Return (X, Y) of the center of cell containing provided text 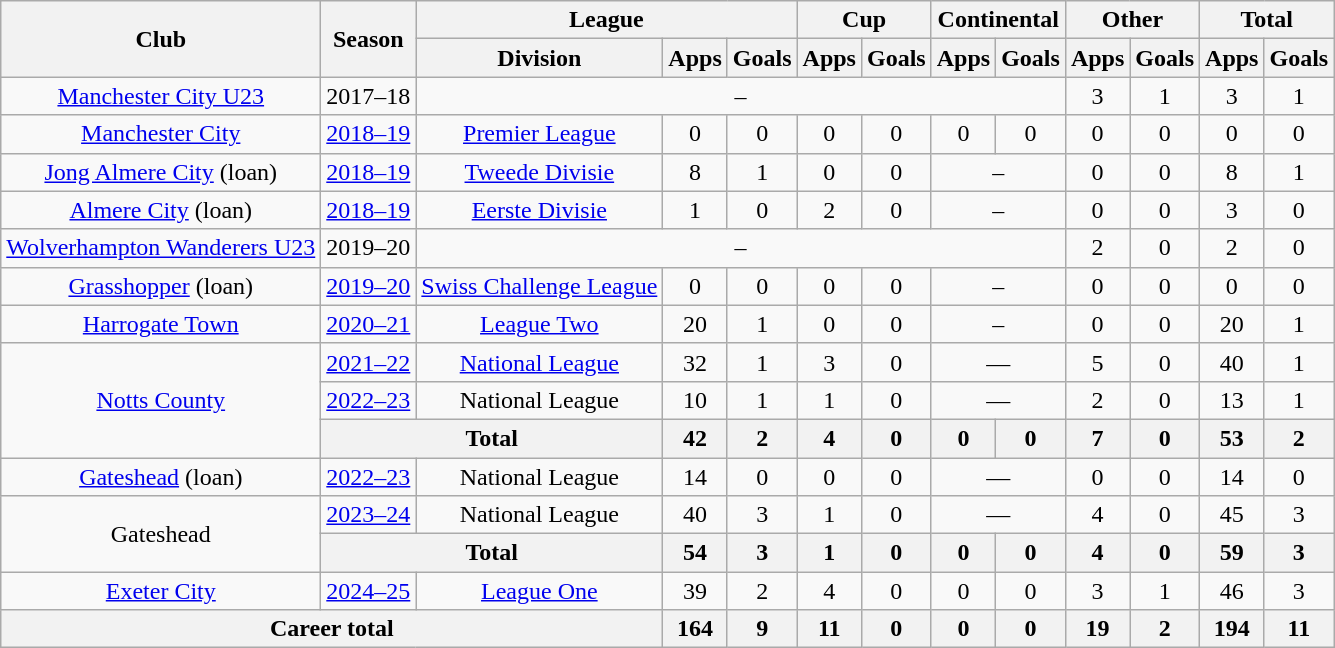
13 (1232, 400)
19 (1097, 629)
10 (695, 400)
Almere City (loan) (161, 210)
2023–24 (368, 515)
Notts County (161, 400)
Eerste Divisie (540, 210)
2017–18 (368, 96)
Manchester City (161, 134)
Season (368, 39)
32 (695, 362)
Continental (998, 20)
Gateshead (161, 534)
164 (695, 629)
2020–21 (368, 324)
Grasshopper (loan) (161, 286)
39 (695, 591)
53 (1232, 438)
42 (695, 438)
Tweede Divisie (540, 172)
Exeter City (161, 591)
45 (1232, 515)
2021–22 (368, 362)
Jong Almere City (loan) (161, 172)
5 (1097, 362)
59 (1232, 553)
Cup (864, 20)
Manchester City U23 (161, 96)
Wolverhampton Wanderers U23 (161, 248)
Premier League (540, 134)
Swiss Challenge League (540, 286)
46 (1232, 591)
Harrogate Town (161, 324)
Club (161, 39)
7 (1097, 438)
League Two (540, 324)
2024–25 (368, 591)
Career total (332, 629)
League One (540, 591)
54 (695, 553)
9 (762, 629)
Other (1132, 20)
194 (1232, 629)
Division (540, 58)
Gateshead (loan) (161, 477)
League (606, 20)
